Locate the cell with the specified text and output its [X, Y] center coordinate. 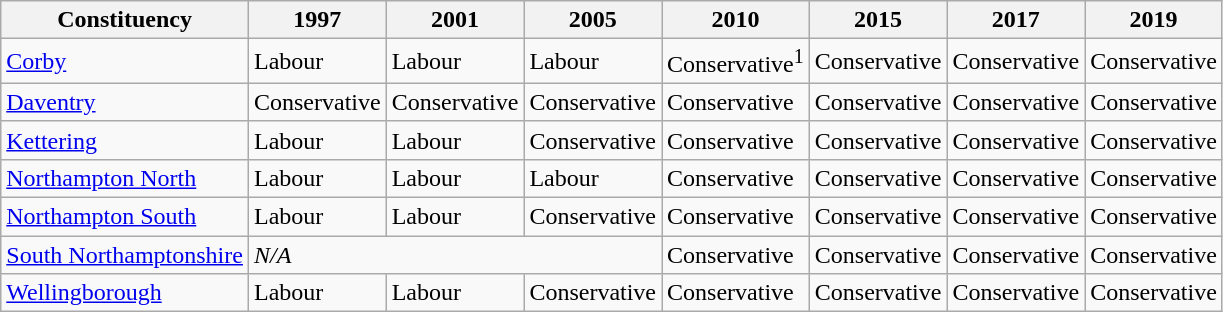
2005 [593, 20]
N/A [454, 255]
2015 [878, 20]
Constituency [125, 20]
Corby [125, 62]
Kettering [125, 140]
Northampton North [125, 178]
2010 [736, 20]
Conservative1 [736, 62]
2017 [1016, 20]
South Northamptonshire [125, 255]
2019 [1154, 20]
Wellingborough [125, 293]
Northampton South [125, 217]
2001 [455, 20]
1997 [317, 20]
Daventry [125, 102]
